Detect which cell encompasses the target text, then output its (X, Y) center coordinate. 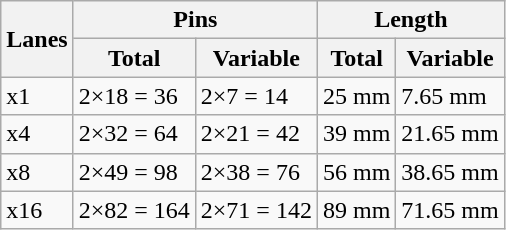
38.65 mm (450, 172)
x1 (37, 96)
25 mm (356, 96)
71.65 mm (450, 210)
2×71 = 142 (256, 210)
2×49 = 98 (134, 172)
Lanes (37, 39)
Length (410, 20)
x8 (37, 172)
7.65 mm (450, 96)
56 mm (356, 172)
2×7 = 14 (256, 96)
x16 (37, 210)
39 mm (356, 134)
2×21 = 42 (256, 134)
2×18 = 36 (134, 96)
Pins (195, 20)
21.65 mm (450, 134)
89 mm (356, 210)
2×32 = 64 (134, 134)
x4 (37, 134)
2×38 = 76 (256, 172)
2×82 = 164 (134, 210)
